Search for the cell housing the specified text and yield its [x, y] center coordinate. 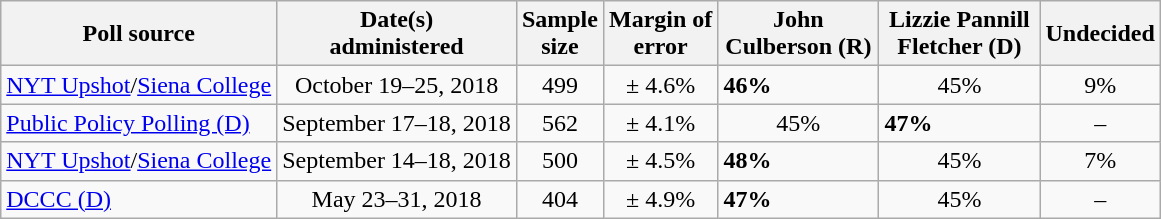
48% [798, 161]
± 4.6% [660, 85]
September 14–18, 2018 [397, 161]
46% [798, 85]
John Culberson (R) [798, 34]
DCCC (D) [139, 199]
± 4.5% [660, 161]
500 [560, 161]
Undecided [1100, 34]
Samplesize [560, 34]
Date(s)administered [397, 34]
October 19–25, 2018 [397, 85]
May 23–31, 2018 [397, 199]
499 [560, 85]
7% [1100, 161]
Lizzie Pannill Fletcher (D) [960, 34]
404 [560, 199]
562 [560, 123]
± 4.1% [660, 123]
9% [1100, 85]
September 17–18, 2018 [397, 123]
± 4.9% [660, 199]
Public Policy Polling (D) [139, 123]
Poll source [139, 34]
Margin oferror [660, 34]
